Search for the cell housing the specified text and yield its [x, y] center coordinate. 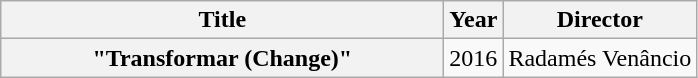
"Transformar (Change)" [222, 58]
Radamés Venâncio [600, 58]
Title [222, 20]
Director [600, 20]
Year [474, 20]
2016 [474, 58]
